Determine the [X, Y] coordinate at the center of the cell enclosing the given text.  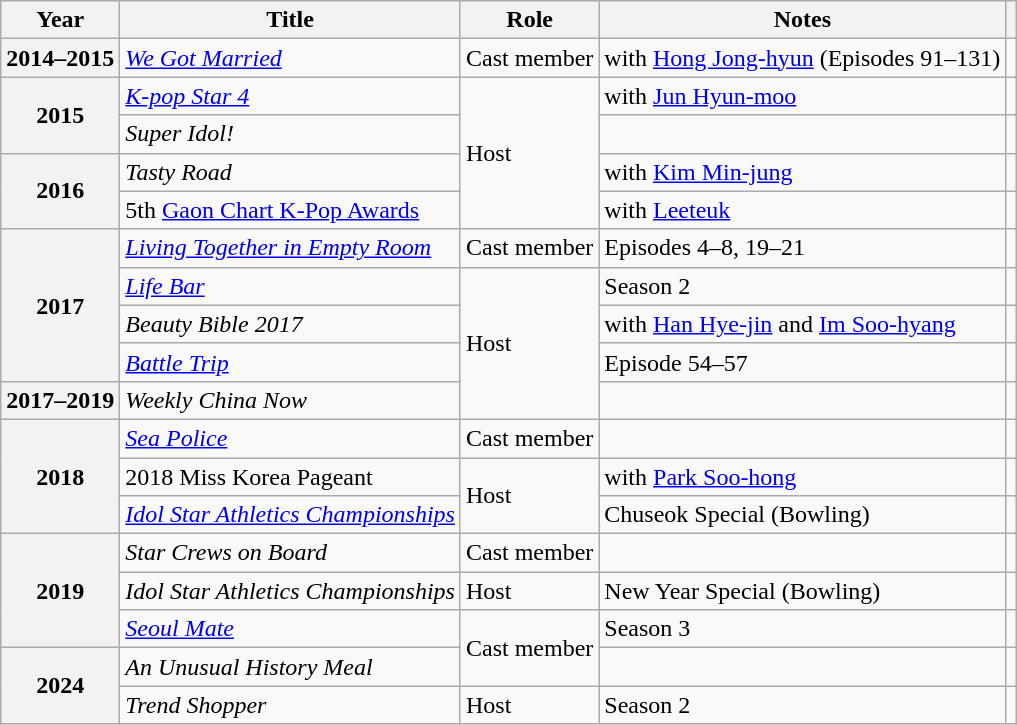
with Park Soo-hong [802, 477]
Episodes 4–8, 19–21 [802, 248]
An Unusual History Meal [290, 667]
2016 [60, 191]
Trend Shopper [290, 705]
Tasty Road [290, 172]
with Han Hye-jin and Im Soo-hyang [802, 324]
Role [529, 20]
We Got Married [290, 58]
Seoul Mate [290, 629]
2018 Miss Korea Pageant [290, 477]
2018 [60, 476]
2015 [60, 115]
2024 [60, 686]
2017 [60, 305]
Star Crews on Board [290, 553]
2017–2019 [60, 400]
with Hong Jong-hyun (Episodes 91–131) [802, 58]
Life Bar [290, 286]
Super Idol! [290, 134]
Weekly China Now [290, 400]
Season 3 [802, 629]
Beauty Bible 2017 [290, 324]
2019 [60, 591]
Chuseok Special (Bowling) [802, 515]
Battle Trip [290, 362]
Sea Police [290, 438]
Living Together in Empty Room [290, 248]
with Leeteuk [802, 210]
Episode 54–57 [802, 362]
with Jun Hyun-moo [802, 96]
with Kim Min-jung [802, 172]
K-pop Star 4 [290, 96]
Notes [802, 20]
5th Gaon Chart K-Pop Awards [290, 210]
2014–2015 [60, 58]
Year [60, 20]
New Year Special (Bowling) [802, 591]
Title [290, 20]
